Capture the cell that displays the provided text and extract its (X, Y) central coordinate. 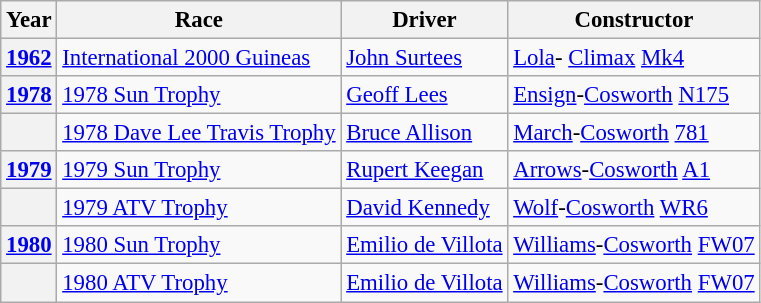
Rupert Keegan (424, 170)
1979 ATV Trophy (199, 208)
1980 (29, 245)
1978 Dave Lee Travis Trophy (199, 133)
Constructor (634, 20)
Arrows-Cosworth A1 (634, 170)
Bruce Allison (424, 133)
International 2000 Guineas (199, 58)
Lola- Climax Mk4 (634, 58)
John Surtees (424, 58)
Ensign-Cosworth N175 (634, 95)
1979 Sun Trophy (199, 170)
Year (29, 20)
1978 (29, 95)
March-Cosworth 781 (634, 133)
1979 (29, 170)
1962 (29, 58)
Geoff Lees (424, 95)
1978 Sun Trophy (199, 95)
Driver (424, 20)
Wolf-Cosworth WR6 (634, 208)
Race (199, 20)
1980 Sun Trophy (199, 245)
1980 ATV Trophy (199, 283)
David Kennedy (424, 208)
